Extract the (x, y) coordinate from the center of the cell holding the provided text.  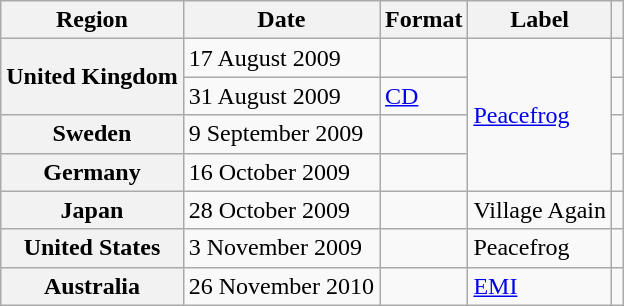
9 September 2009 (281, 134)
31 August 2009 (281, 96)
Region (92, 20)
3 November 2009 (281, 248)
Date (281, 20)
United Kingdom (92, 77)
CD (424, 96)
26 November 2010 (281, 286)
16 October 2009 (281, 172)
17 August 2009 (281, 58)
Australia (92, 286)
United States (92, 248)
28 October 2009 (281, 210)
Sweden (92, 134)
Japan (92, 210)
Label (540, 20)
Format (424, 20)
EMI (540, 286)
Germany (92, 172)
Village Again (540, 210)
